Detect which cell encompasses the target text, then output its [x, y] center coordinate. 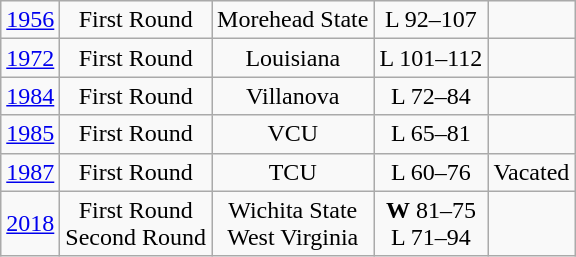
Wichita StateWest Virginia [293, 224]
1984 [30, 96]
L 65–81 [431, 134]
L 92–107 [431, 20]
2018 [30, 224]
W 81–75L 71–94 [431, 224]
Louisiana [293, 58]
VCU [293, 134]
L 101–112 [431, 58]
Morehead State [293, 20]
L 72–84 [431, 96]
Villanova [293, 96]
First RoundSecond Round [136, 224]
TCU [293, 172]
1972 [30, 58]
L 60–76 [431, 172]
1956 [30, 20]
Vacated [532, 172]
1985 [30, 134]
1987 [30, 172]
